Extract the [X, Y] coordinate from the center of the cell holding the provided text.  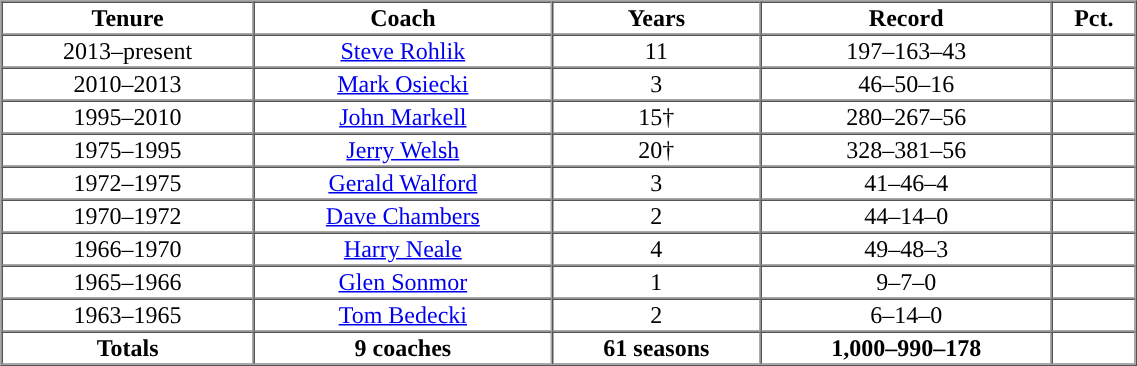
Years [656, 18]
280–267–56 [906, 116]
61 seasons [656, 348]
9–7–0 [906, 282]
1972–1975 [128, 182]
Totals [128, 348]
1,000–990–178 [906, 348]
1963–1965 [128, 314]
15† [656, 116]
Harry Neale [403, 248]
Steve Rohlik [403, 50]
328–381–56 [906, 150]
Coach [403, 18]
4 [656, 248]
1975–1995 [128, 150]
Pct. [1094, 18]
6–14–0 [906, 314]
1 [656, 282]
1965–1966 [128, 282]
Mark Osiecki [403, 84]
11 [656, 50]
9 coaches [403, 348]
46–50–16 [906, 84]
44–14–0 [906, 216]
20† [656, 150]
Jerry Welsh [403, 150]
Tom Bedecki [403, 314]
Tenure [128, 18]
2013–present [128, 50]
197–163–43 [906, 50]
41–46–4 [906, 182]
Record [906, 18]
49–48–3 [906, 248]
2010–2013 [128, 84]
1995–2010 [128, 116]
1966–1970 [128, 248]
Glen Sonmor [403, 282]
1970–1972 [128, 216]
Dave Chambers [403, 216]
Gerald Walford [403, 182]
John Markell [403, 116]
